Provide the [x, y] coordinate of the cell's center where the given text is located.  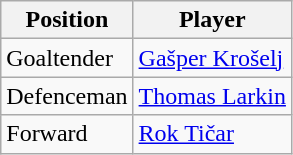
Gašper Krošelj [212, 58]
Forward [67, 134]
Rok Tičar [212, 134]
Thomas Larkin [212, 96]
Defenceman [67, 96]
Position [67, 20]
Goaltender [67, 58]
Player [212, 20]
